Pinpoint the cell where the given text exists, returning its (X, Y) midpoint coordinate. 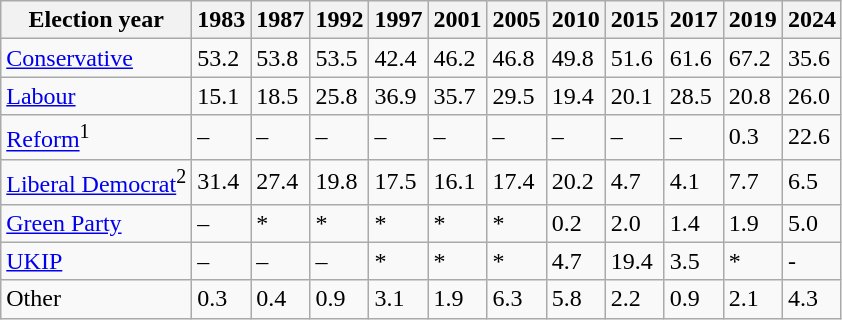
5.0 (812, 223)
UKIP (96, 261)
- (812, 261)
4.1 (694, 182)
53.8 (280, 58)
2.1 (752, 299)
2015 (634, 20)
Liberal Democrat2 (96, 182)
36.9 (398, 96)
26.0 (812, 96)
61.6 (694, 58)
20.8 (752, 96)
25.8 (340, 96)
20.2 (576, 182)
7.7 (752, 182)
Reform1 (96, 138)
3.5 (694, 261)
0.2 (576, 223)
31.4 (222, 182)
2019 (752, 20)
53.5 (340, 58)
6.3 (516, 299)
3.1 (398, 299)
0.4 (280, 299)
1997 (398, 20)
Election year (96, 20)
15.1 (222, 96)
Labour (96, 96)
1983 (222, 20)
22.6 (812, 138)
2017 (694, 20)
51.6 (634, 58)
46.2 (458, 58)
29.5 (516, 96)
42.4 (398, 58)
53.2 (222, 58)
28.5 (694, 96)
2005 (516, 20)
2001 (458, 20)
6.5 (812, 182)
19.8 (340, 182)
46.8 (516, 58)
17.4 (516, 182)
2010 (576, 20)
35.6 (812, 58)
16.1 (458, 182)
5.8 (576, 299)
Green Party (96, 223)
2.0 (634, 223)
2.2 (634, 299)
1987 (280, 20)
4.3 (812, 299)
1.4 (694, 223)
Conservative (96, 58)
17.5 (398, 182)
35.7 (458, 96)
20.1 (634, 96)
Other (96, 299)
27.4 (280, 182)
67.2 (752, 58)
2024 (812, 20)
1992 (340, 20)
49.8 (576, 58)
18.5 (280, 96)
